Return [x, y] of the center of cell containing provided text 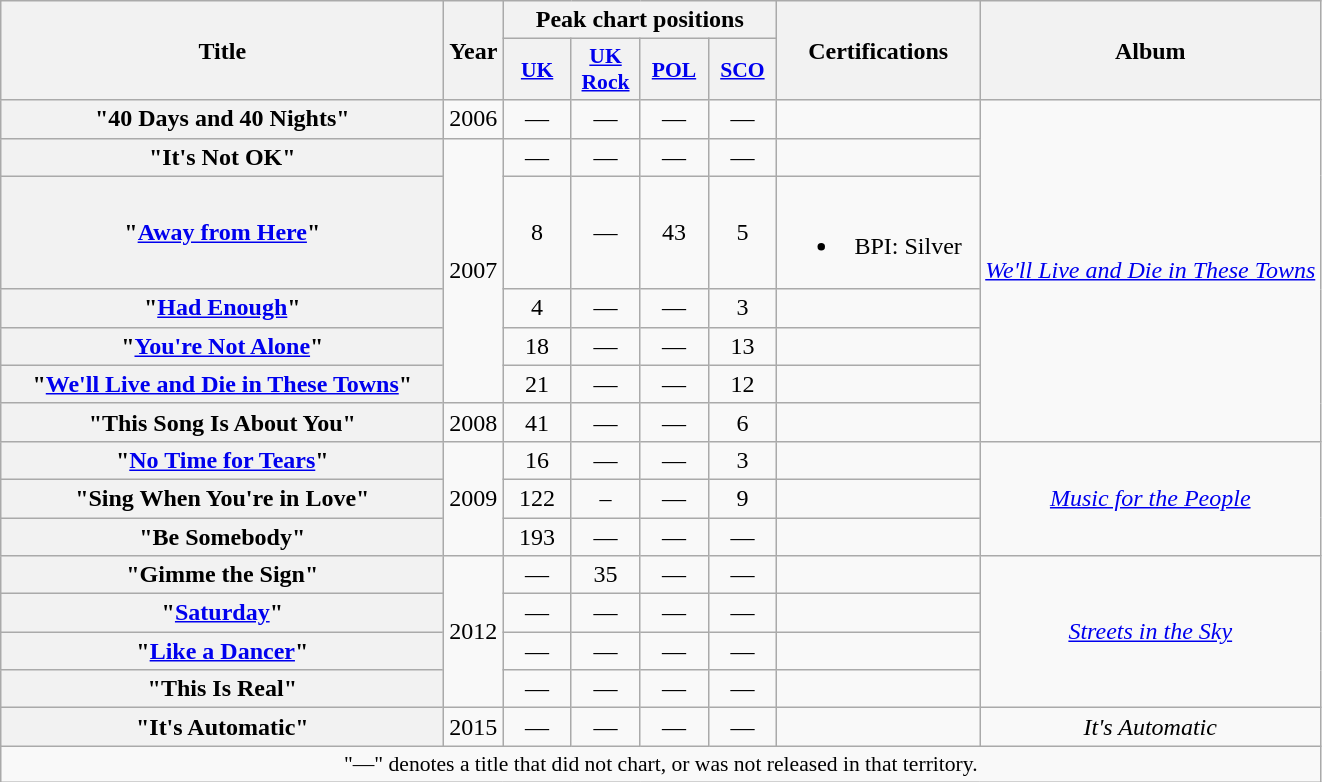
UKRock [605, 70]
2008 [474, 422]
"No Time for Tears" [222, 460]
5 [742, 232]
SCO [742, 70]
"40 Days and 40 Nights" [222, 119]
Certifications [878, 50]
BPI: Silver [878, 232]
"It's Automatic" [222, 727]
We'll Live and Die in These Towns [1150, 270]
– [605, 498]
2009 [474, 498]
"Be Somebody" [222, 537]
"Away from Here" [222, 232]
It's Automatic [1150, 727]
"This Is Real" [222, 689]
12 [742, 384]
2015 [474, 727]
18 [537, 346]
9 [742, 498]
"Like a Dancer" [222, 651]
Album [1150, 50]
41 [537, 422]
2012 [474, 632]
"It's Not OK" [222, 157]
"Gimme the Sign" [222, 575]
"—" denotes a title that did not chart, or was not released in that territory. [661, 764]
122 [537, 498]
13 [742, 346]
8 [537, 232]
Title [222, 50]
"We'll Live and Die in These Towns" [222, 384]
"You're Not Alone" [222, 346]
16 [537, 460]
2007 [474, 270]
2006 [474, 119]
"Sing When You're in Love" [222, 498]
Streets in the Sky [1150, 632]
193 [537, 537]
4 [537, 308]
35 [605, 575]
"Saturday" [222, 613]
"Had Enough" [222, 308]
UK [537, 70]
6 [742, 422]
43 [674, 232]
POL [674, 70]
21 [537, 384]
"This Song Is About You" [222, 422]
Peak chart positions [640, 20]
Music for the People [1150, 498]
Year [474, 50]
